Output the [X, Y] coordinate of the center of the cell containing the given text.  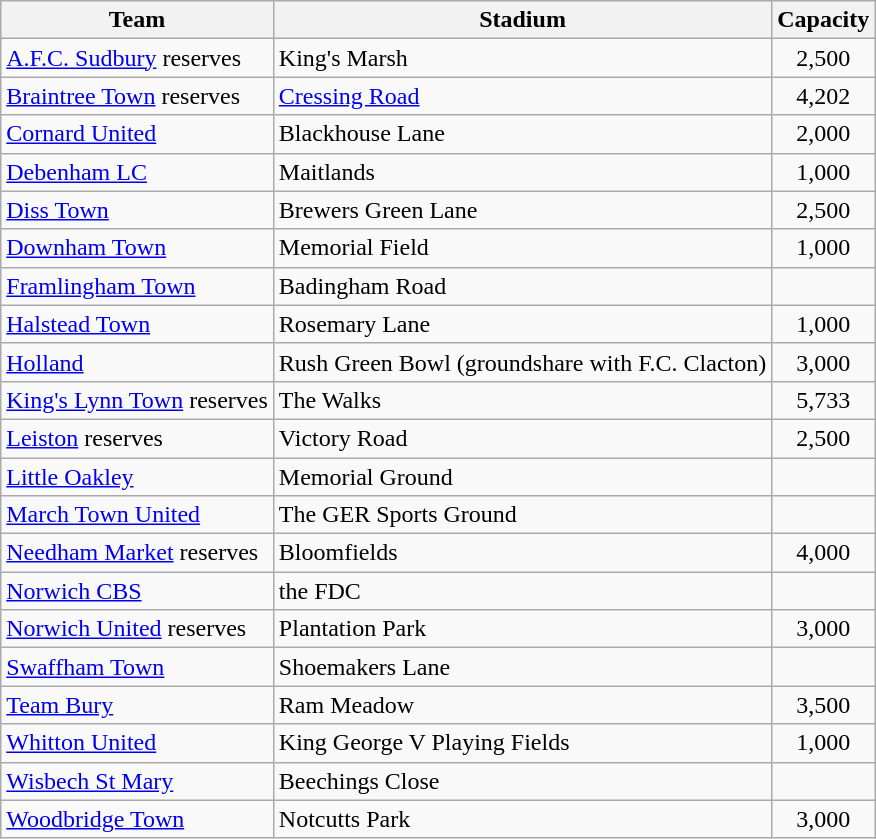
Norwich United reserves [138, 629]
Holland [138, 362]
Framlingham Town [138, 286]
Team [138, 20]
Needham Market reserves [138, 553]
Downham Town [138, 248]
Shoemakers Lane [522, 667]
Whitton United [138, 743]
Beechings Close [522, 781]
King's Lynn Town reserves [138, 400]
Woodbridge Town [138, 819]
Team Bury [138, 705]
2,000 [824, 134]
March Town United [138, 515]
Badingham Road [522, 286]
the FDC [522, 591]
Little Oakley [138, 477]
Memorial Field [522, 248]
Rosemary Lane [522, 324]
Wisbech St Mary [138, 781]
Diss Town [138, 210]
Stadium [522, 20]
Ram Meadow [522, 705]
4,000 [824, 553]
Maitlands [522, 172]
Cressing Road [522, 96]
A.F.C. Sudbury reserves [138, 58]
Swaffham Town [138, 667]
Bloomfields [522, 553]
Debenham LC [138, 172]
Leiston reserves [138, 438]
King's Marsh [522, 58]
Capacity [824, 20]
3,500 [824, 705]
Rush Green Bowl (groundshare with F.C. Clacton) [522, 362]
Cornard United [138, 134]
Memorial Ground [522, 477]
Brewers Green Lane [522, 210]
Notcutts Park [522, 819]
Norwich CBS [138, 591]
5,733 [824, 400]
Braintree Town reserves [138, 96]
King George V Playing Fields [522, 743]
Plantation Park [522, 629]
Halstead Town [138, 324]
4,202 [824, 96]
Victory Road [522, 438]
The GER Sports Ground [522, 515]
The Walks [522, 400]
Blackhouse Lane [522, 134]
